Locate the cell with the specified text and output its (X, Y) center coordinate. 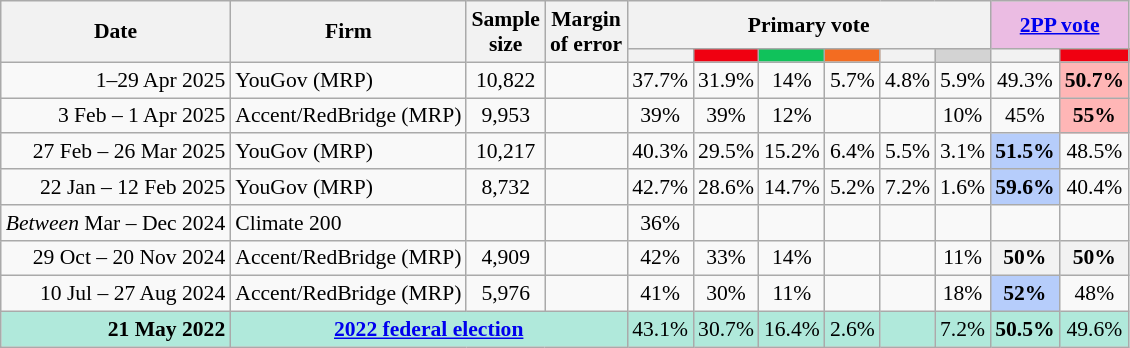
14.7% (792, 187)
5.9% (962, 80)
Between Mar – Dec 2024 (116, 223)
41% (660, 294)
37.7% (660, 80)
40.4% (1094, 187)
10,822 (505, 80)
27 Feb – 26 Mar 2025 (116, 152)
43.1% (660, 330)
3 Feb – 1 Apr 2025 (116, 116)
4,909 (505, 258)
8,732 (505, 187)
48% (1094, 294)
30% (726, 294)
2.6% (852, 330)
10 Jul – 27 Aug 2024 (116, 294)
Climate 200 (348, 223)
5,976 (505, 294)
9,953 (505, 116)
51.5% (1024, 152)
40.3% (660, 152)
5.5% (908, 152)
4.8% (908, 80)
33% (726, 258)
16.4% (792, 330)
Firm (348, 32)
49.3% (1024, 80)
42.7% (660, 187)
52% (1024, 294)
Primary vote (808, 25)
31.9% (726, 80)
12% (792, 116)
29 Oct – 20 Nov 2024 (116, 258)
Marginof error (586, 32)
55% (1094, 116)
21 May 2022 (116, 330)
10,217 (505, 152)
15.2% (792, 152)
50.7% (1094, 80)
Samplesize (505, 32)
22 Jan – 12 Feb 2025 (116, 187)
5.2% (852, 187)
2022 federal election (428, 330)
2PP vote (1060, 25)
50.5% (1024, 330)
59.6% (1024, 187)
1.6% (962, 187)
48.5% (1094, 152)
10% (962, 116)
5.7% (852, 80)
Date (116, 32)
49.6% (1094, 330)
36% (660, 223)
30.7% (726, 330)
1–29 Apr 2025 (116, 80)
3.1% (962, 152)
42% (660, 258)
45% (1024, 116)
18% (962, 294)
28.6% (726, 187)
29.5% (726, 152)
6.4% (852, 152)
